Search for the cell housing the specified text and yield its (X, Y) center coordinate. 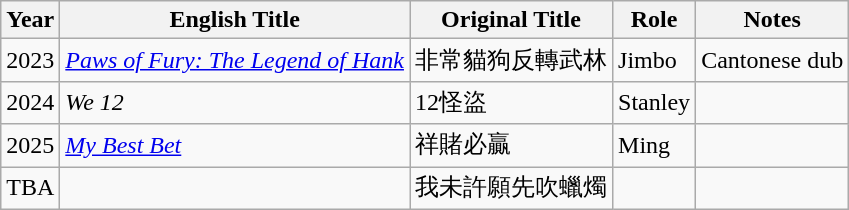
My Best Bet (235, 146)
Ming (654, 146)
Cantonese dub (772, 60)
We 12 (235, 102)
12怪盜 (512, 102)
Role (654, 20)
Jimbo (654, 60)
TBA (30, 188)
非常貓狗反轉武林 (512, 60)
2024 (30, 102)
2025 (30, 146)
Original Title (512, 20)
我未許願先吹蠟燭 (512, 188)
Paws of Fury: The Legend of Hank (235, 60)
Stanley (654, 102)
Year (30, 20)
Notes (772, 20)
祥賭必贏 (512, 146)
English Title (235, 20)
2023 (30, 60)
